For the text-containing cell, return its midpoint in [x, y] coordinate format. 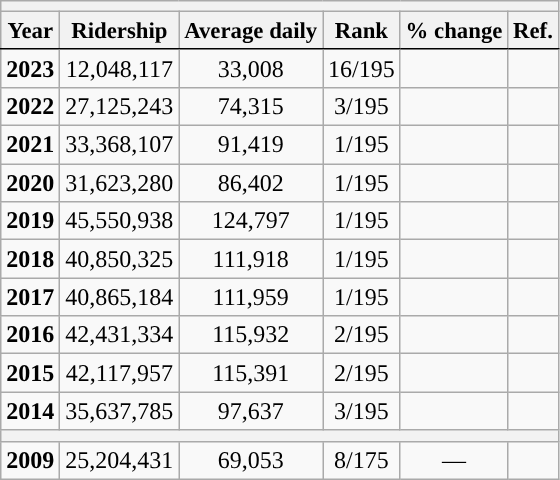
Rank [362, 31]
Ref. [533, 31]
12,048,117 [120, 68]
2018 [30, 259]
74,315 [251, 106]
111,918 [251, 259]
2023 [30, 68]
25,204,431 [120, 460]
Year [30, 31]
111,959 [251, 297]
42,117,957 [120, 373]
115,932 [251, 335]
115,391 [251, 373]
Ridership [120, 31]
2022 [30, 106]
45,550,938 [120, 221]
40,850,325 [120, 259]
33,008 [251, 68]
27,125,243 [120, 106]
2016 [30, 335]
2009 [30, 460]
2020 [30, 183]
124,797 [251, 221]
91,419 [251, 145]
2021 [30, 145]
2014 [30, 411]
33,368,107 [120, 145]
% change [454, 31]
2017 [30, 297]
8/175 [362, 460]
40,865,184 [120, 297]
69,053 [251, 460]
97,637 [251, 411]
42,431,334 [120, 335]
16/195 [362, 68]
— [454, 460]
Average daily [251, 31]
2019 [30, 221]
2015 [30, 373]
31,623,280 [120, 183]
35,637,785 [120, 411]
86,402 [251, 183]
